For the text-containing cell, return its midpoint in (x, y) coordinate format. 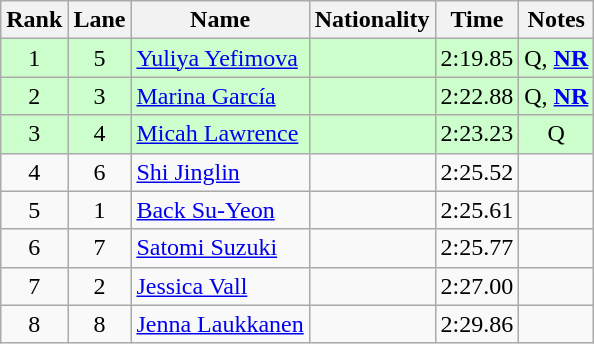
Q (556, 134)
Marina García (220, 96)
Back Su-Yeon (220, 210)
2:19.85 (477, 58)
Time (477, 20)
Jenna Laukkanen (220, 324)
2:29.86 (477, 324)
Yuliya Yefimova (220, 58)
Name (220, 20)
2:27.00 (477, 286)
2:25.77 (477, 248)
Lane (100, 20)
Nationality (372, 20)
Shi Jinglin (220, 172)
Micah Lawrence (220, 134)
Jessica Vall (220, 286)
2:23.23 (477, 134)
2:22.88 (477, 96)
Rank (34, 20)
2:25.61 (477, 210)
Notes (556, 20)
Satomi Suzuki (220, 248)
2:25.52 (477, 172)
